Return the [x, y] coordinate for the center point of the cell that contains the specified text.  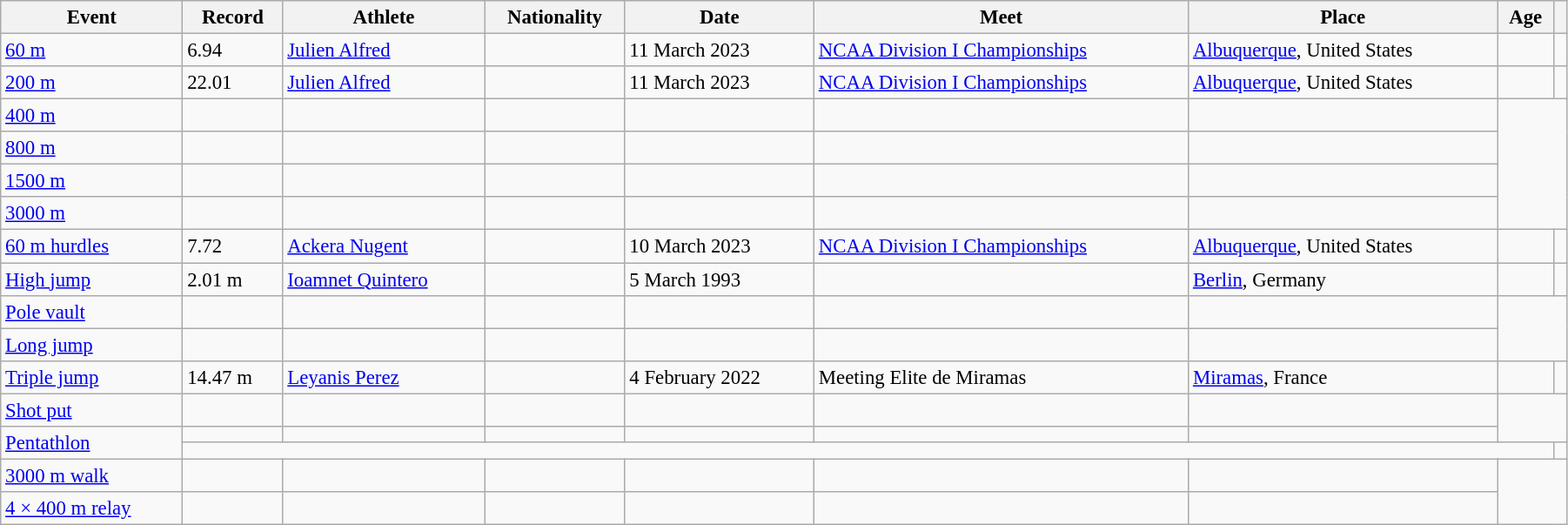
1500 m [92, 181]
Nationality [555, 17]
Event [92, 17]
Meeting Elite de Miramas [1002, 377]
Long jump [92, 345]
Ackera Nugent [384, 246]
10 March 2023 [719, 246]
60 m [92, 50]
Record [233, 17]
4 × 400 m relay [92, 508]
Leyanis Perez [384, 377]
Age [1526, 17]
400 m [92, 116]
2.01 m [233, 279]
60 m hurdles [92, 246]
Berlin, Germany [1344, 279]
7.72 [233, 246]
22.01 [233, 83]
Meet [1002, 17]
800 m [92, 148]
Pentathlon [92, 443]
Athlete [384, 17]
Miramas, France [1344, 377]
3000 m [92, 213]
4 February 2022 [719, 377]
5 March 1993 [719, 279]
Ioamnet Quintero [384, 279]
Triple jump [92, 377]
High jump [92, 279]
3000 m walk [92, 475]
6.94 [233, 50]
Place [1344, 17]
Pole vault [92, 312]
Date [719, 17]
200 m [92, 83]
14.47 m [233, 377]
Shot put [92, 410]
